Search for the cell housing the specified text and yield its [x, y] center coordinate. 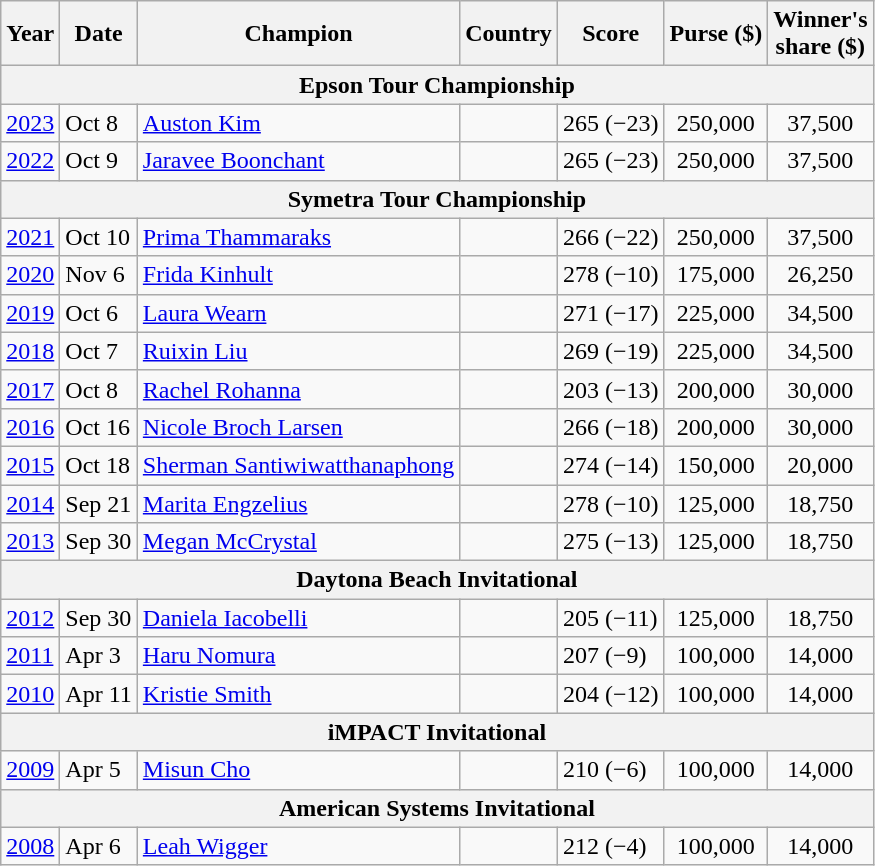
Apr 5 [99, 770]
266 (−18) [610, 427]
Nicole Broch Larsen [298, 427]
2020 [30, 275]
Prima Thammaraks [298, 237]
271 (−17) [610, 313]
Rachel Rohanna [298, 389]
Jaravee Boonchant [298, 161]
2018 [30, 351]
2016 [30, 427]
210 (−6) [610, 770]
Daniela Iacobelli [298, 618]
Symetra Tour Championship [437, 199]
2009 [30, 770]
2021 [30, 237]
Champion [298, 34]
269 (−19) [610, 351]
205 (−11) [610, 618]
Megan McCrystal [298, 542]
2017 [30, 389]
Laura Wearn [298, 313]
204 (−12) [610, 694]
Oct 16 [99, 427]
274 (−14) [610, 465]
275 (−13) [610, 542]
Apr 6 [99, 846]
2010 [30, 694]
Sep 21 [99, 503]
266 (−22) [610, 237]
Oct 7 [99, 351]
2019 [30, 313]
20,000 [820, 465]
Daytona Beach Invitational [437, 580]
Score [610, 34]
Oct 6 [99, 313]
Nov 6 [99, 275]
Misun Cho [298, 770]
26,250 [820, 275]
2022 [30, 161]
Date [99, 34]
Leah Wigger [298, 846]
175,000 [716, 275]
Country [509, 34]
203 (−13) [610, 389]
Winner'sshare ($) [820, 34]
Apr 11 [99, 694]
2012 [30, 618]
Purse ($) [716, 34]
2013 [30, 542]
iMPACT Invitational [437, 732]
Frida Kinhult [298, 275]
Oct 10 [99, 237]
Oct 9 [99, 161]
Haru Nomura [298, 656]
Ruixin Liu [298, 351]
207 (−9) [610, 656]
American Systems Invitational [437, 808]
Sherman Santiwiwatthanaphong [298, 465]
Epson Tour Championship [437, 85]
Apr 3 [99, 656]
2011 [30, 656]
2014 [30, 503]
Kristie Smith [298, 694]
2023 [30, 123]
2008 [30, 846]
Marita Engzelius [298, 503]
Oct 18 [99, 465]
212 (−4) [610, 846]
2015 [30, 465]
Year [30, 34]
150,000 [716, 465]
Auston Kim [298, 123]
